Return the [X, Y] coordinate for the center point of the cell that contains the specified text.  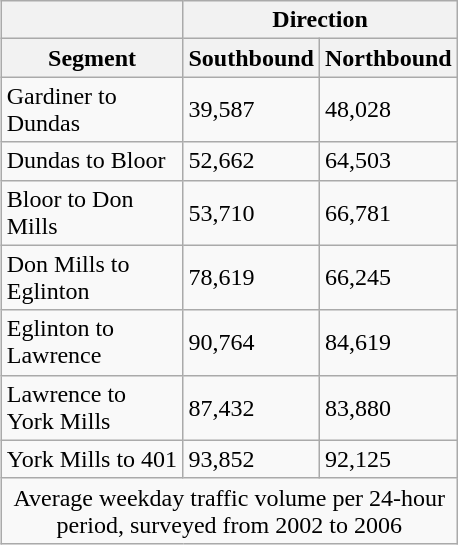
Bloor to Don Mills [92, 212]
78,619 [251, 278]
93,852 [251, 459]
Don Mills to Eglinton [92, 278]
Lawrence to York Mills [92, 408]
Eglinton to Lawrence [92, 342]
Direction [320, 20]
48,028 [388, 110]
Northbound [388, 58]
64,503 [388, 161]
92,125 [388, 459]
Segment [92, 58]
84,619 [388, 342]
83,880 [388, 408]
66,245 [388, 278]
Average weekday traffic volume per 24-hour period, surveyed from 2002 to 2006 [229, 510]
52,662 [251, 161]
Southbound [251, 58]
66,781 [388, 212]
39,587 [251, 110]
York Mills to 401 [92, 459]
90,764 [251, 342]
Gardiner to Dundas [92, 110]
87,432 [251, 408]
Dundas to Bloor [92, 161]
53,710 [251, 212]
